Find where the given text appears and provide that cell's center as (x, y) coordinate. 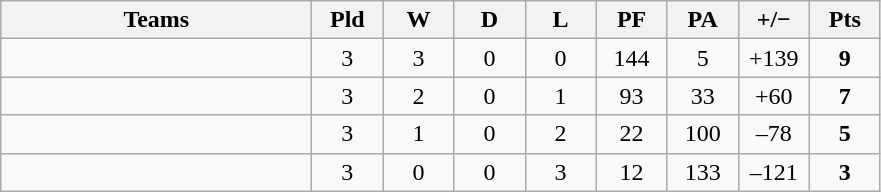
Pld (348, 20)
133 (702, 172)
PF (632, 20)
–121 (774, 172)
7 (844, 96)
33 (702, 96)
L (560, 20)
12 (632, 172)
D (490, 20)
100 (702, 134)
+139 (774, 58)
+60 (774, 96)
144 (632, 58)
–78 (774, 134)
Teams (156, 20)
W (418, 20)
PA (702, 20)
+/− (774, 20)
9 (844, 58)
93 (632, 96)
22 (632, 134)
Pts (844, 20)
